Find where the given text appears and provide that cell's center as [x, y] coordinate. 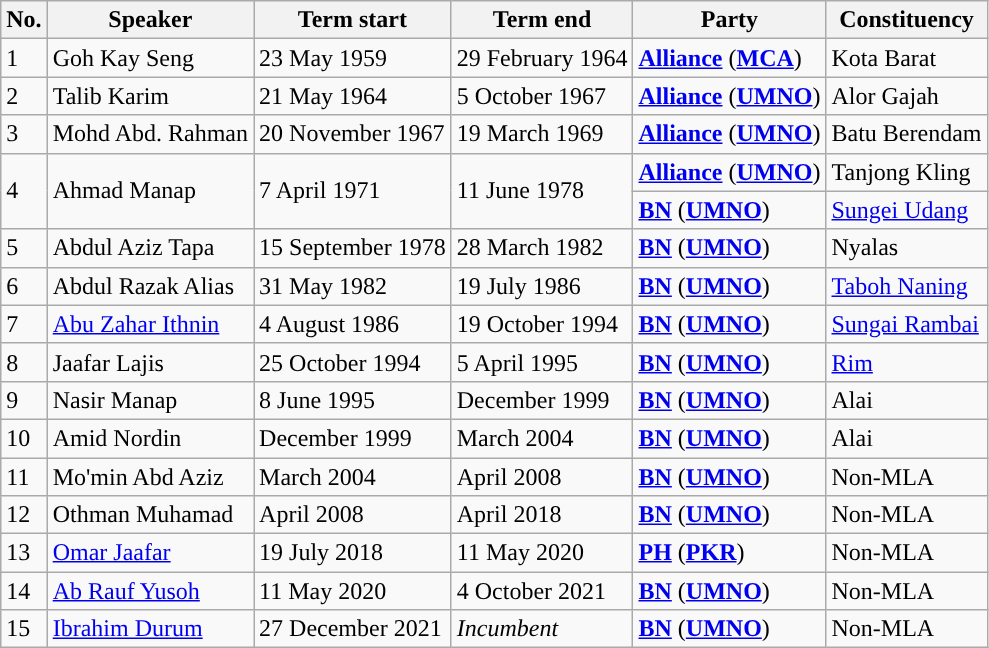
No. [24, 20]
Term start [353, 20]
Alliance (MCA) [730, 58]
Sungei Udang [906, 210]
25 October 1994 [353, 362]
19 October 1994 [542, 324]
Tanjong Kling [906, 172]
Batu Berendam [906, 134]
12 [24, 515]
Constituency [906, 20]
Jaafar Lajis [150, 362]
5 April 1995 [542, 362]
Ab Rauf Yusoh [150, 591]
1 [24, 58]
15 [24, 629]
Abu Zahar Ithnin [150, 324]
6 [24, 286]
Nasir Manap [150, 400]
15 September 1978 [353, 248]
19 March 1969 [542, 134]
31 May 1982 [353, 286]
4 August 1986 [353, 324]
Sungai Rambai [906, 324]
Omar Jaafar [150, 553]
Nyalas [906, 248]
27 December 2021 [353, 629]
7 [24, 324]
Incumbent [542, 629]
7 April 1971 [353, 191]
5 [24, 248]
8 June 1995 [353, 400]
28 March 1982 [542, 248]
11 [24, 477]
9 [24, 400]
Kota Barat [906, 58]
4 October 2021 [542, 591]
Taboh Naning [906, 286]
2 [24, 96]
April 2018 [542, 515]
Mo'min Abd Aziz [150, 477]
Ahmad Manap [150, 191]
23 May 1959 [353, 58]
Abdul Aziz Tapa [150, 248]
Abdul Razak Alias [150, 286]
20 November 1967 [353, 134]
19 July 2018 [353, 553]
Talib Karim [150, 96]
Party [730, 20]
Term end [542, 20]
10 [24, 438]
Amid Nordin [150, 438]
5 October 1967 [542, 96]
Speaker [150, 20]
Alor Gajah [906, 96]
21 May 1964 [353, 96]
13 [24, 553]
11 June 1978 [542, 191]
19 July 1986 [542, 286]
Ibrahim Durum [150, 629]
4 [24, 191]
29 February 1964 [542, 58]
Mohd Abd. Rahman [150, 134]
Goh Kay Seng [150, 58]
Othman Muhamad [150, 515]
PH (PKR) [730, 553]
Rim [906, 362]
8 [24, 362]
14 [24, 591]
3 [24, 134]
